Extract the (X, Y) coordinate from the center of the cell holding the provided text.  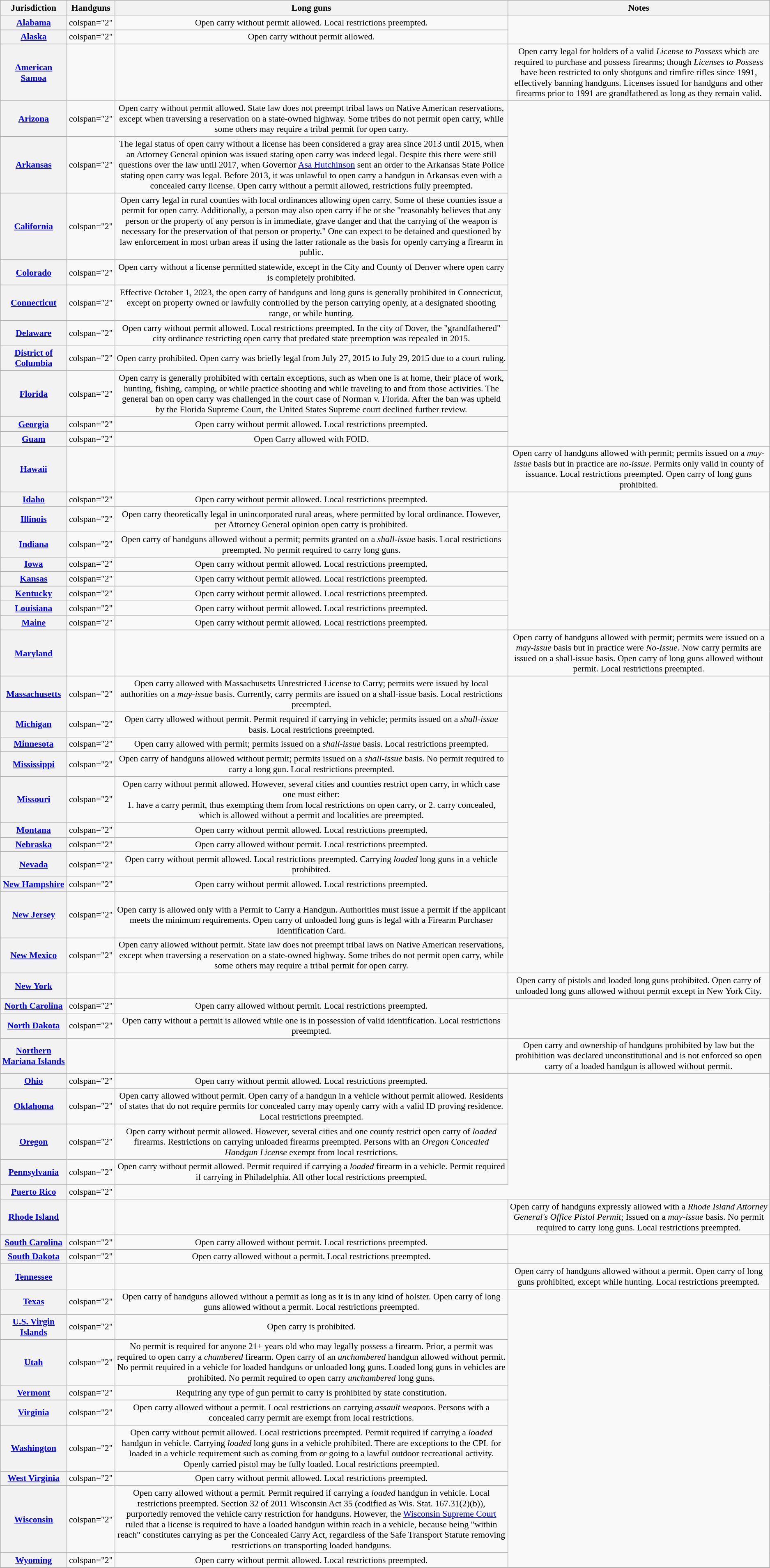
Northern Mariana Islands (34, 1056)
Connecticut (34, 303)
Missouri (34, 800)
Indiana (34, 545)
Open carry without a permit is allowed while one is in possession of valid identification. Local restrictions preempted. (311, 1026)
Alaska (34, 37)
Kansas (34, 579)
Ohio (34, 1081)
Illinois (34, 519)
South Dakota (34, 1257)
Alabama (34, 23)
Louisiana (34, 608)
Guam (34, 439)
Rhode Island (34, 1217)
South Carolina (34, 1242)
Open carry allowed without permit. Permit required if carrying in vehicle; permits issued on a shall-issue basis. Local restrictions preempted. (311, 724)
Mississippi (34, 764)
Requiring any type of gun permit to carry is prohibited by state constitution. (311, 1393)
Open carry is prohibited. (311, 1327)
Open carry prohibited. Open carry was briefly legal from July 27, 2015 to July 29, 2015 due to a court ruling. (311, 358)
Open carry of handguns allowed without a permit. Open carry of long guns prohibited, except while hunting. Local restrictions preempted. (639, 1276)
Open carry allowed without a permit. Local restrictions preempted. (311, 1257)
Massachusetts (34, 694)
Jurisdiction (34, 8)
New Hampshire (34, 885)
Hawaii (34, 469)
North Dakota (34, 1026)
District of Columbia (34, 358)
Arkansas (34, 165)
Kentucky (34, 594)
Michigan (34, 724)
Minnesota (34, 744)
North Carolina (34, 1006)
California (34, 227)
Puerto Rico (34, 1192)
Delaware (34, 333)
Tennessee (34, 1276)
Open carry without permit allowed. (311, 37)
Vermont (34, 1393)
Arizona (34, 119)
Maine (34, 623)
Nebraska (34, 845)
Open carry allowed with permit; permits issued on a shall-issue basis. Local restrictions preempted. (311, 744)
New Jersey (34, 915)
American Samoa (34, 73)
Montana (34, 830)
Colorado (34, 273)
Texas (34, 1302)
New Mexico (34, 955)
New York (34, 986)
Oregon (34, 1142)
Washington (34, 1448)
Florida (34, 394)
Notes (639, 8)
Virginia (34, 1413)
Wyoming (34, 1560)
Pennsylvania (34, 1172)
Nevada (34, 865)
Handguns (91, 8)
Open Carry allowed with FOID. (311, 439)
Oklahoma (34, 1106)
Utah (34, 1362)
Maryland (34, 653)
Long guns (311, 8)
West Virginia (34, 1478)
U.S. Virgin Islands (34, 1327)
Open carry without a license permitted statewide, except in the City and County of Denver where open carry is completely prohibited. (311, 273)
Open carry without permit allowed. Local restrictions preempted. Carrying loaded long guns in a vehicle prohibited. (311, 865)
Idaho (34, 500)
Georgia (34, 424)
Open carry of pistols and loaded long guns prohibited. Open carry of unloaded long guns allowed without permit except in New York City. (639, 986)
Wisconsin (34, 1520)
Iowa (34, 564)
